Extract the (X, Y) coordinate from the center of the cell holding the provided text.  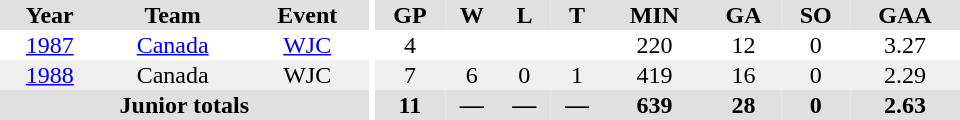
12 (743, 45)
7 (410, 75)
L (524, 15)
419 (654, 75)
Year (50, 15)
GP (410, 15)
MIN (654, 15)
16 (743, 75)
1 (578, 75)
T (578, 15)
639 (654, 105)
GAA (905, 15)
4 (410, 45)
6 (472, 75)
2.63 (905, 105)
Event (308, 15)
Team (172, 15)
220 (654, 45)
W (472, 15)
1987 (50, 45)
2.29 (905, 75)
GA (743, 15)
28 (743, 105)
1988 (50, 75)
SO (816, 15)
3.27 (905, 45)
Junior totals (184, 105)
11 (410, 105)
